Provide the [x, y] coordinate of the cell's center where the given text is located.  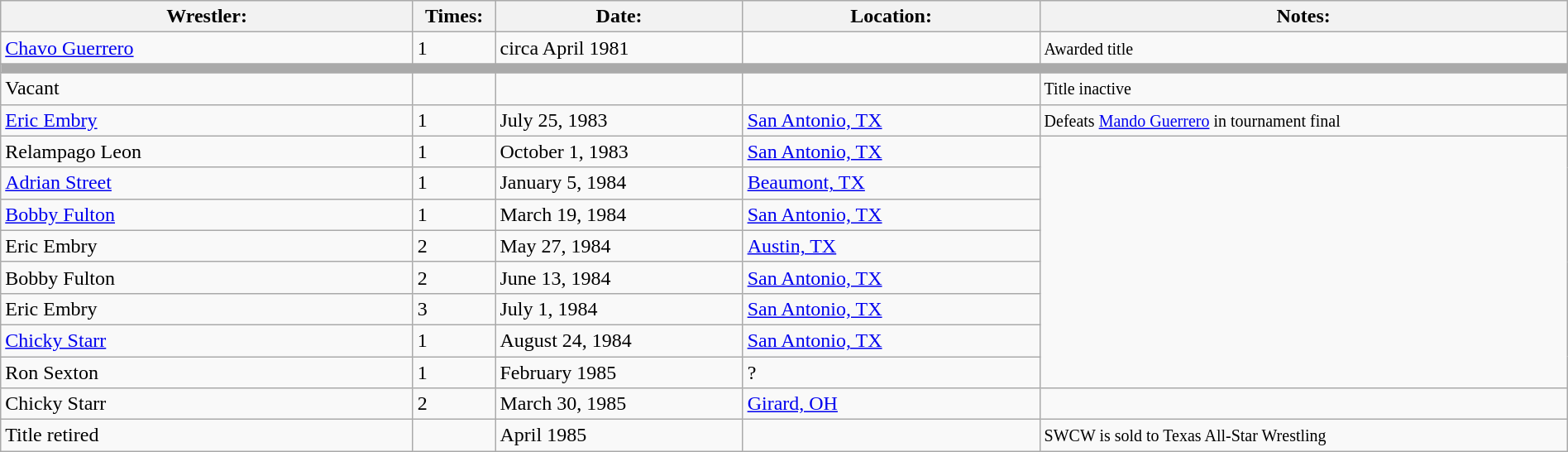
October 1, 1983 [619, 151]
Girard, OH [892, 404]
Defeats Mando Guerrero in tournament final [1303, 120]
Ron Sexton [207, 372]
Location: [892, 17]
Wrestler: [207, 17]
circa April 1981 [619, 48]
Title inactive [1303, 89]
July 25, 1983 [619, 120]
? [892, 372]
August 24, 1984 [619, 340]
Vacant [207, 89]
May 27, 1984 [619, 246]
April 1985 [619, 435]
March 19, 1984 [619, 214]
January 5, 1984 [619, 183]
SWCW is sold to Texas All-Star Wrestling [1303, 435]
July 1, 1984 [619, 309]
Beaumont, TX [892, 183]
Title retired [207, 435]
Times: [454, 17]
Awarded title [1303, 48]
February 1985 [619, 372]
Notes: [1303, 17]
3 [454, 309]
Relampago Leon [207, 151]
Austin, TX [892, 246]
Chavo Guerrero [207, 48]
Adrian Street [207, 183]
March 30, 1985 [619, 404]
June 13, 1984 [619, 277]
Date: [619, 17]
